For the text-containing cell, return its midpoint in (X, Y) coordinate format. 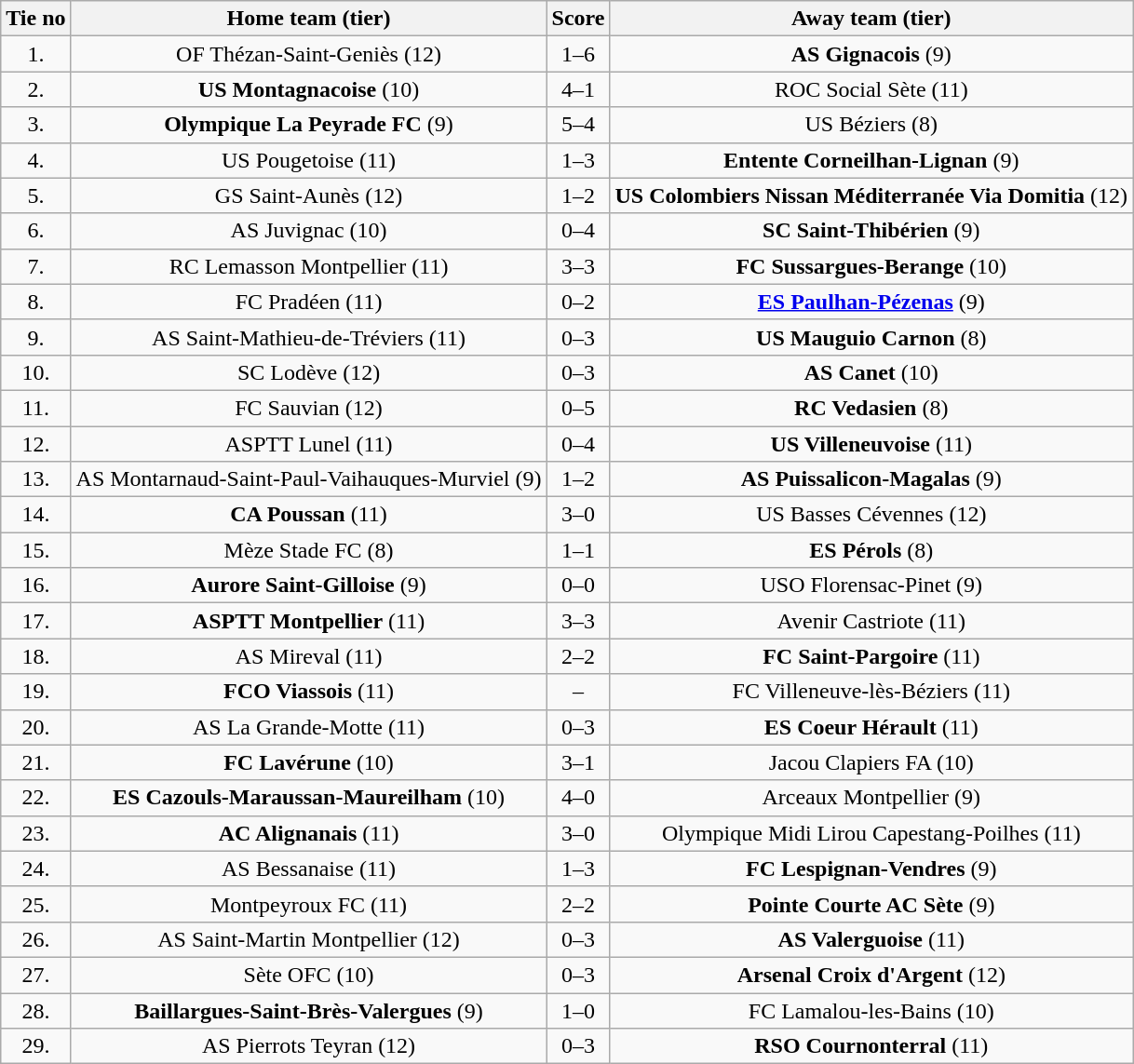
Olympique La Peyrade FC (9) (309, 125)
26. (35, 939)
RSO Cournonterral (11) (871, 1046)
10. (35, 372)
21. (35, 762)
USO Florensac-Pinet (9) (871, 586)
4. (35, 160)
ES Pérols (8) (871, 550)
23. (35, 833)
CA Poussan (11) (309, 515)
Away team (tier) (871, 19)
8. (35, 302)
0–2 (578, 302)
AC Alignanais (11) (309, 833)
Mèze Stade FC (8) (309, 550)
7. (35, 266)
29. (35, 1046)
ASPTT Montpellier (11) (309, 621)
1–1 (578, 550)
FC Lamalou-les-Bains (10) (871, 1010)
FC Pradéen (11) (309, 302)
GS Saint-Aunès (12) (309, 195)
24. (35, 869)
SC Lodève (12) (309, 372)
AS Gignacois (9) (871, 54)
Tie no (35, 19)
Arceaux Montpellier (9) (871, 798)
Montpeyroux FC (11) (309, 904)
US Colombiers Nissan Méditerranée Via Domitia (12) (871, 195)
15. (35, 550)
1–6 (578, 54)
AS Saint-Mathieu-de-Tréviers (11) (309, 337)
AS Saint-Martin Montpellier (12) (309, 939)
5–4 (578, 125)
FC Saint-Pargoire (11) (871, 656)
US Villeneuvoise (11) (871, 444)
27. (35, 975)
6. (35, 231)
AS Montarnaud-Saint-Paul-Vaihauques-Murviel (9) (309, 479)
ROC Social Sète (11) (871, 89)
1–0 (578, 1010)
ASPTT Lunel (11) (309, 444)
FC Lespignan-Vendres (9) (871, 869)
16. (35, 586)
SC Saint-Thibérien (9) (871, 231)
22. (35, 798)
Olympique Midi Lirou Capestang-Poilhes (11) (871, 833)
0–0 (578, 586)
AS Juvignac (10) (309, 231)
2. (35, 89)
12. (35, 444)
RC Vedasien (8) (871, 408)
Baillargues-Saint-Brès-Valergues (9) (309, 1010)
18. (35, 656)
US Pougetoise (11) (309, 160)
ES Coeur Hérault (11) (871, 727)
Home team (tier) (309, 19)
ES Paulhan-Pézenas (9) (871, 302)
RC Lemasson Montpellier (11) (309, 266)
20. (35, 727)
US Montagnacoise (10) (309, 89)
AS La Grande-Motte (11) (309, 727)
– (578, 692)
AS Bessanaise (11) (309, 869)
Score (578, 19)
3–1 (578, 762)
14. (35, 515)
FC Villeneuve-lès-Béziers (11) (871, 692)
0–5 (578, 408)
Arsenal Croix d'Argent (12) (871, 975)
AS Pierrots Teyran (12) (309, 1046)
3. (35, 125)
US Basses Cévennes (12) (871, 515)
FCO Viassois (11) (309, 692)
AS Valerguoise (11) (871, 939)
Avenir Castriote (11) (871, 621)
Entente Corneilhan-Lignan (9) (871, 160)
9. (35, 337)
AS Mireval (11) (309, 656)
19. (35, 692)
11. (35, 408)
AS Canet (10) (871, 372)
FC Sauvian (12) (309, 408)
AS Puissalicon-Magalas (9) (871, 479)
28. (35, 1010)
Pointe Courte AC Sète (9) (871, 904)
Sète OFC (10) (309, 975)
17. (35, 621)
FC Lavérune (10) (309, 762)
US Béziers (8) (871, 125)
5. (35, 195)
FC Sussargues-Berange (10) (871, 266)
Aurore Saint-Gilloise (9) (309, 586)
OF Thézan-Saint-Geniès (12) (309, 54)
4–0 (578, 798)
4–1 (578, 89)
US Mauguio Carnon (8) (871, 337)
1. (35, 54)
13. (35, 479)
25. (35, 904)
ES Cazouls-Maraussan-Maureilham (10) (309, 798)
Jacou Clapiers FA (10) (871, 762)
